Find where the given text appears and provide that cell's center as (X, Y) coordinate. 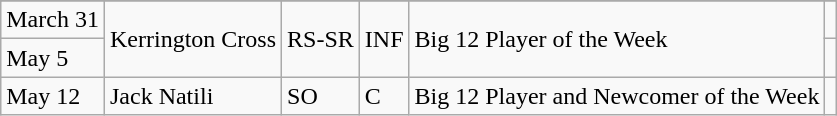
INF (384, 39)
March 31 (53, 20)
Jack Natili (192, 96)
Big 12 Player of the Week (617, 39)
Kerrington Cross (192, 39)
Big 12 Player and Newcomer of the Week (617, 96)
May 12 (53, 96)
May 5 (53, 58)
C (384, 96)
RS-SR (321, 39)
SO (321, 96)
